Pinpoint the cell where the given text exists, returning its [X, Y] midpoint coordinate. 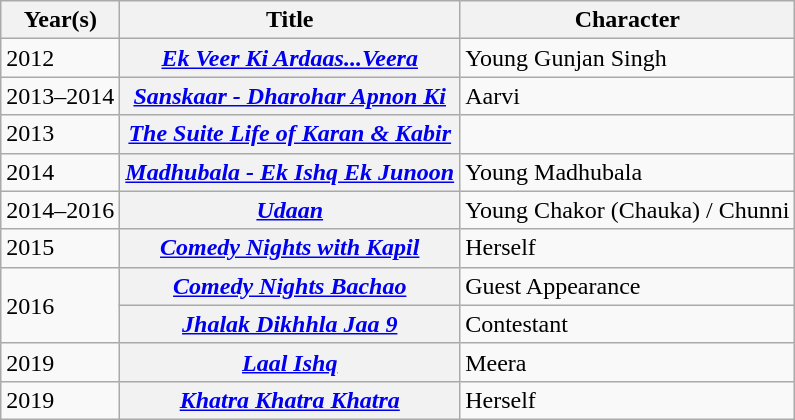
Comedy Nights with Kapil [290, 248]
Jhalak Dikhhla Jaa 9 [290, 324]
Guest Appearance [628, 286]
Khatra Khatra Khatra [290, 400]
2014 [60, 172]
Udaan [290, 210]
2015 [60, 248]
2013 [60, 134]
2012 [60, 58]
2016 [60, 305]
Title [290, 20]
Contestant [628, 324]
Comedy Nights Bachao [290, 286]
Ek Veer Ki Ardaas...Veera [290, 58]
The Suite Life of Karan & Kabir [290, 134]
Character [628, 20]
Year(s) [60, 20]
Young Gunjan Singh [628, 58]
2013–2014 [60, 96]
Aarvi [628, 96]
Madhubala - Ek Ishq Ek Junoon [290, 172]
2014–2016 [60, 210]
Young Chakor (Chauka) / Chunni [628, 210]
Laal Ishq [290, 362]
Young Madhubala [628, 172]
Meera [628, 362]
Sanskaar - Dharohar Apnon Ki [290, 96]
